Determine the [X, Y] coordinate at the center of the cell enclosing the given text.  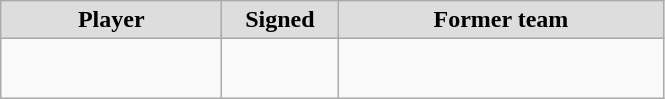
Signed [280, 20]
Player [112, 20]
Former team [501, 20]
